Output the [x, y] coordinate of the center of the cell containing the given text.  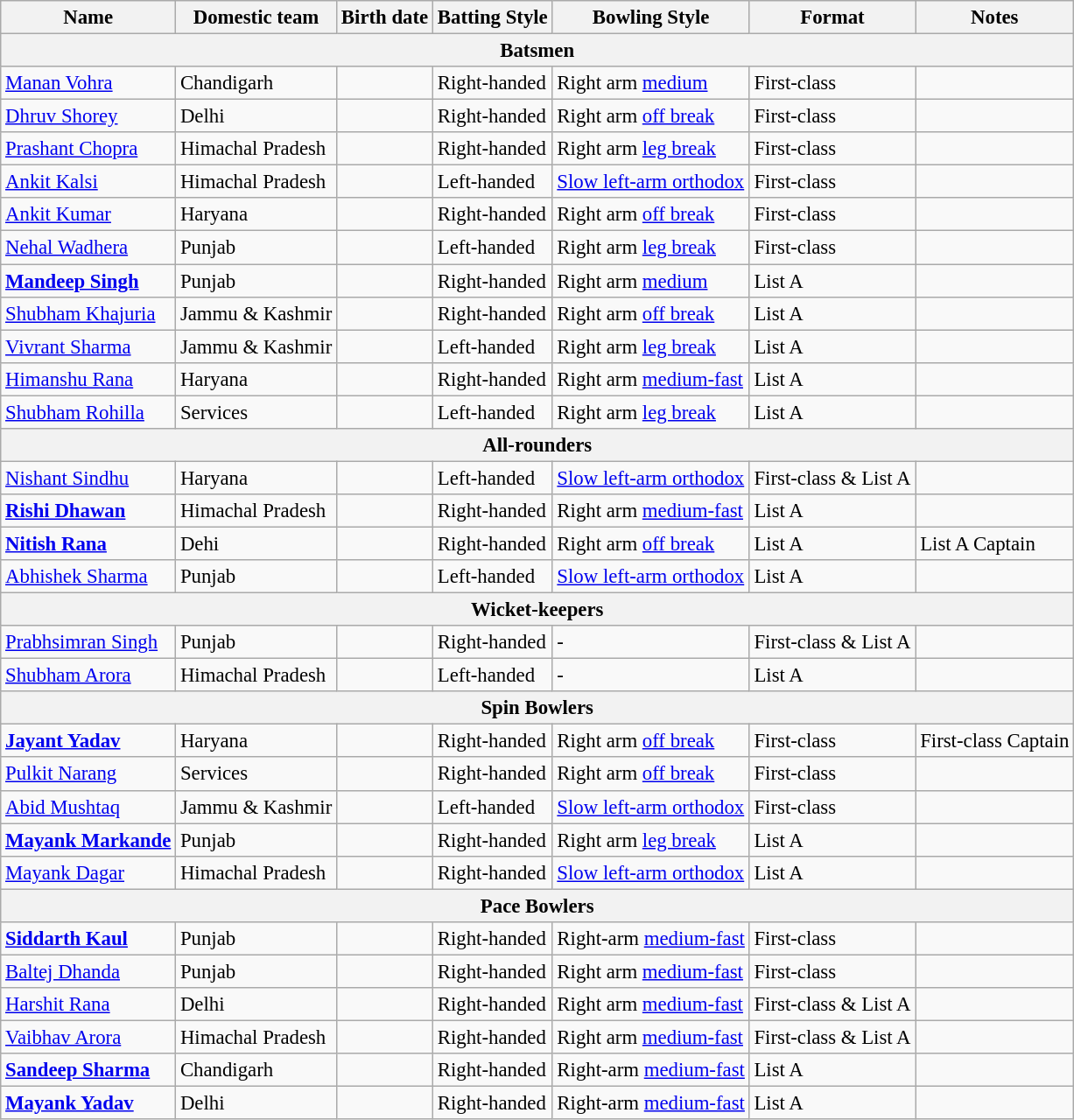
All-rounders [537, 445]
Prabhsimran Singh [88, 642]
Batting Style [494, 17]
First-class Captain [994, 741]
Mayank Dagar [88, 872]
Abid Mushtaq [88, 807]
Shubham Arora [88, 675]
List A Captain [994, 543]
Dehi [256, 543]
Shubham Khajuria [88, 313]
Ankit Kumar [88, 214]
Name [88, 17]
Prashant Chopra [88, 149]
Himanshu Rana [88, 379]
Mayank Markande [88, 840]
Bowling Style [651, 17]
Pace Bowlers [537, 906]
Mandeep Singh [88, 281]
Mayank Yadav [88, 1103]
Shubham Rohilla [88, 412]
Abhishek Sharma [88, 577]
Domestic team [256, 17]
Jayant Yadav [88, 741]
Batsmen [537, 51]
Siddarth Kaul [88, 939]
Nitish Rana [88, 543]
Manan Vohra [88, 83]
Harshit Rana [88, 1004]
Nishant Sindhu [88, 478]
Pulkit Narang [88, 774]
Vaibhav Arora [88, 1037]
Nehal Wadhera [88, 248]
Dhruv Shorey [88, 116]
Spin Bowlers [537, 708]
Format [832, 17]
Rishi Dhawan [88, 511]
Notes [994, 17]
Sandeep Sharma [88, 1070]
Vivrant Sharma [88, 346]
Ankit Kalsi [88, 182]
Wicket-keepers [537, 610]
Birth date [385, 17]
Baltej Dhanda [88, 971]
